Return the [X, Y] coordinate for the center point of the cell that contains the specified text.  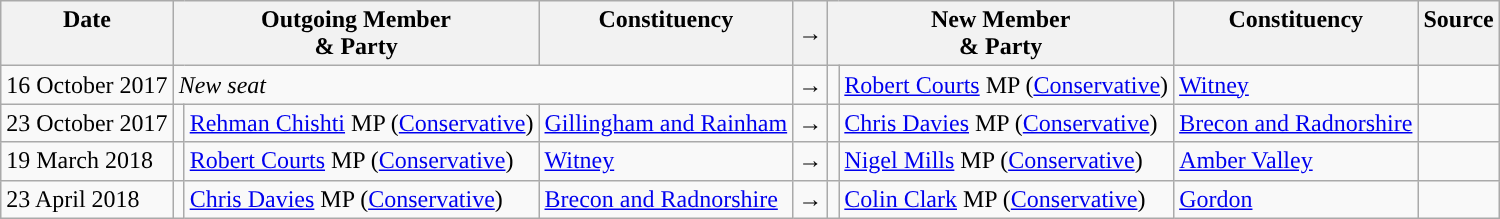
Outgoing Member& Party [356, 34]
Gordon [1296, 199]
23 April 2018 [87, 199]
Rehman Chishti MP (Conservative) [362, 123]
23 October 2017 [87, 123]
New seat [483, 85]
Source [1458, 34]
19 March 2018 [87, 161]
Date [87, 34]
16 October 2017 [87, 85]
Gillingham and Rainham [666, 123]
Amber Valley [1296, 161]
Colin Clark MP (Conservative) [1006, 199]
Nigel Mills MP (Conservative) [1006, 161]
New Member& Party [1001, 34]
